Return the [x, y] coordinate for the center point of the cell that contains the specified text.  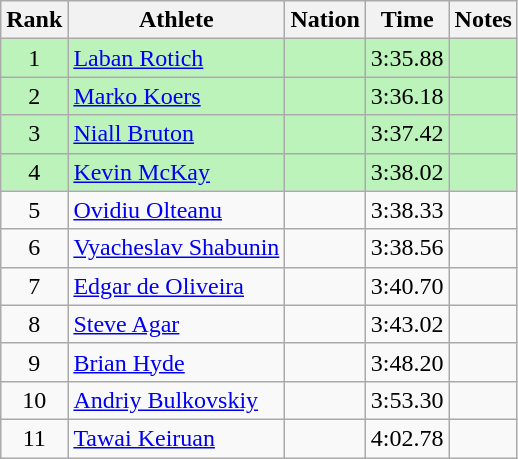
Ovidiu Olteanu [176, 210]
3 [34, 134]
7 [34, 286]
3:40.70 [407, 286]
3:38.02 [407, 172]
3:43.02 [407, 324]
1 [34, 58]
3:37.42 [407, 134]
Notes [483, 20]
Niall Bruton [176, 134]
3:38.56 [407, 248]
3:53.30 [407, 400]
Laban Rotich [176, 58]
Time [407, 20]
11 [34, 438]
Edgar de Oliveira [176, 286]
Steve Agar [176, 324]
Kevin McKay [176, 172]
Rank [34, 20]
Nation [325, 20]
Marko Koers [176, 96]
4 [34, 172]
Andriy Bulkovskiy [176, 400]
2 [34, 96]
Athlete [176, 20]
Brian Hyde [176, 362]
8 [34, 324]
3:35.88 [407, 58]
5 [34, 210]
3:36.18 [407, 96]
4:02.78 [407, 438]
3:48.20 [407, 362]
Tawai Keiruan [176, 438]
Vyacheslav Shabunin [176, 248]
10 [34, 400]
6 [34, 248]
9 [34, 362]
3:38.33 [407, 210]
